Capture the cell that displays the provided text and extract its [X, Y] central coordinate. 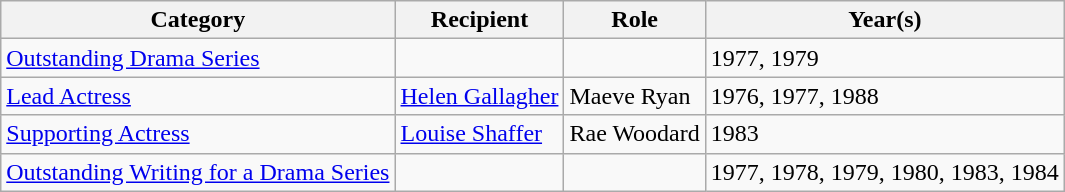
Category [198, 20]
Maeve Ryan [634, 96]
Helen Gallagher [480, 96]
1977, 1978, 1979, 1980, 1983, 1984 [884, 172]
Louise Shaffer [480, 134]
1983 [884, 134]
Outstanding Drama Series [198, 58]
1977, 1979 [884, 58]
Recipient [480, 20]
Lead Actress [198, 96]
Supporting Actress [198, 134]
Rae Woodard [634, 134]
Outstanding Writing for a Drama Series [198, 172]
Year(s) [884, 20]
1976, 1977, 1988 [884, 96]
Role [634, 20]
